Pinpoint the cell where the given text exists, returning its (x, y) midpoint coordinate. 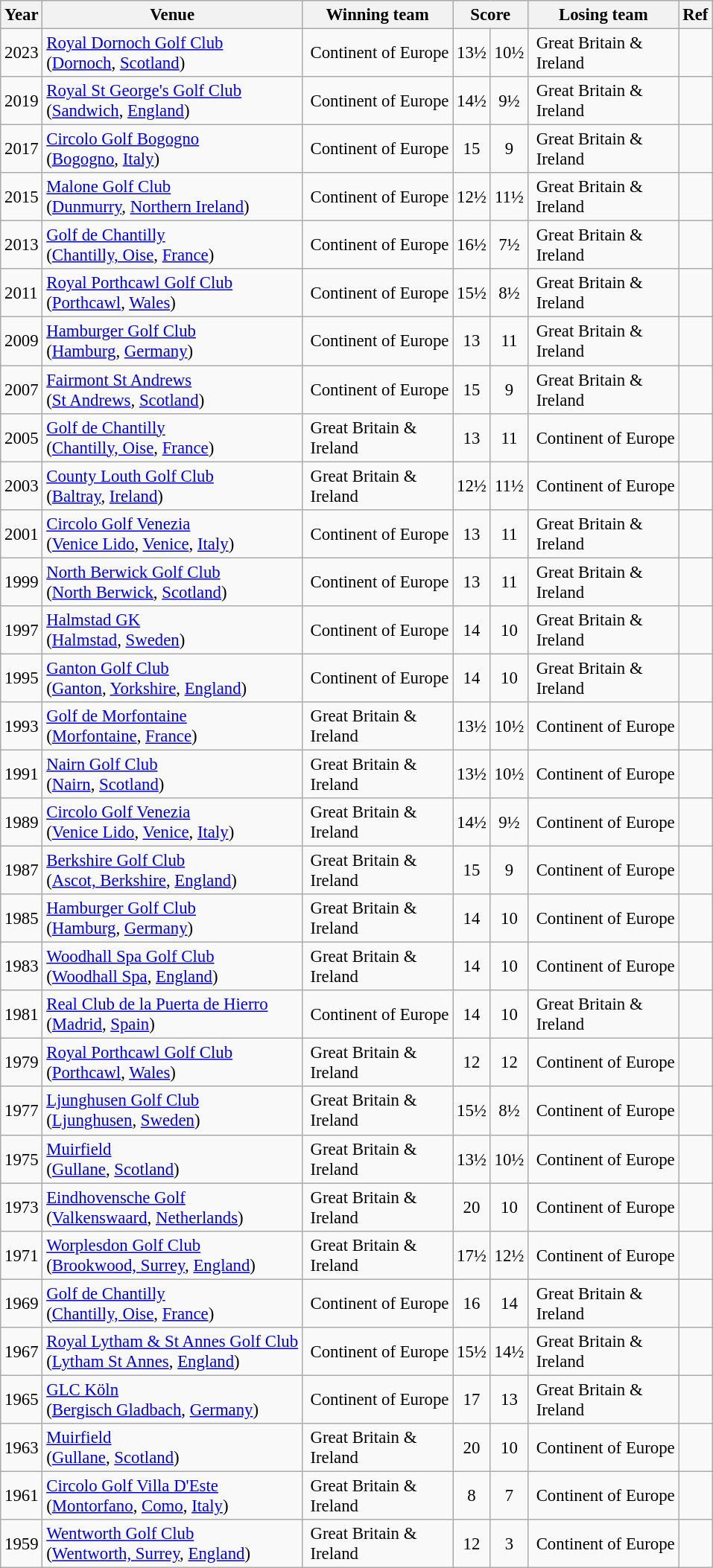
1971 (22, 1255)
2011 (22, 293)
1999 (22, 582)
1979 (22, 1063)
GLC Köln(Bergisch Gladbach, Germany) (173, 1400)
Berkshire Golf Club(Ascot, Berkshire, England) (173, 871)
Real Club de la Puerta de Hierro(Madrid, Spain) (173, 1014)
2009 (22, 341)
17½ (472, 1255)
17 (472, 1400)
3 (509, 1544)
2005 (22, 438)
Woodhall Spa Golf Club(Woodhall Spa, England) (173, 966)
1981 (22, 1014)
1987 (22, 871)
1973 (22, 1208)
2023 (22, 54)
Circolo Golf Villa D'Este(Montorfano, Como, Italy) (173, 1495)
1991 (22, 774)
7 (509, 1495)
1963 (22, 1447)
Winning team (377, 15)
16½ (472, 246)
1977 (22, 1111)
1961 (22, 1495)
1975 (22, 1159)
Ljunghusen Golf Club(Ljunghusen, Sweden) (173, 1111)
2017 (22, 149)
Worplesdon Golf Club(Brookwood, Surrey, England) (173, 1255)
1959 (22, 1544)
1983 (22, 966)
2019 (22, 101)
1967 (22, 1352)
Wentworth Golf Club(Wentworth, Surrey, England) (173, 1544)
Fairmont St Andrews(St Andrews, Scotland) (173, 390)
1995 (22, 678)
Royal St George's Golf Club(Sandwich, England) (173, 101)
Eindhovensche Golf(Valkenswaard, Netherlands) (173, 1208)
Ganton Golf Club(Ganton, Yorkshire, England) (173, 678)
8 (472, 1495)
2015 (22, 197)
Golf de Morfontaine(Morfontaine, France) (173, 727)
2007 (22, 390)
7½ (509, 246)
Nairn Golf Club(Nairn, Scotland) (173, 774)
Losing team (603, 15)
Malone Golf Club(Dunmurry, Northern Ireland) (173, 197)
Royal Lytham & St Annes Golf Club(Lytham St Annes, England) (173, 1352)
1993 (22, 727)
1989 (22, 822)
North Berwick Golf Club(North Berwick, Scotland) (173, 582)
Circolo Golf Bogogno(Bogogno, Italy) (173, 149)
Ref (696, 15)
Halmstad GK(Halmstad, Sweden) (173, 630)
1985 (22, 919)
2001 (22, 533)
Venue (173, 15)
Year (22, 15)
Score (490, 15)
2003 (22, 485)
16 (472, 1303)
2013 (22, 246)
County Louth Golf Club(Baltray, Ireland) (173, 485)
1965 (22, 1400)
1997 (22, 630)
Royal Dornoch Golf Club(Dornoch, Scotland) (173, 54)
1969 (22, 1303)
